Identify which cell holds the provided text, then report its (x, y) central coordinate. 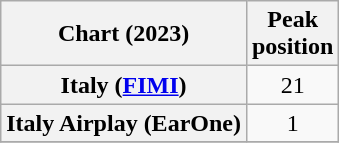
Chart (2023) (124, 34)
Italy Airplay (EarOne) (124, 123)
1 (292, 123)
Italy (FIMI) (124, 85)
21 (292, 85)
Peakposition (292, 34)
